Output the (X, Y) coordinate of the center of the cell containing the given text.  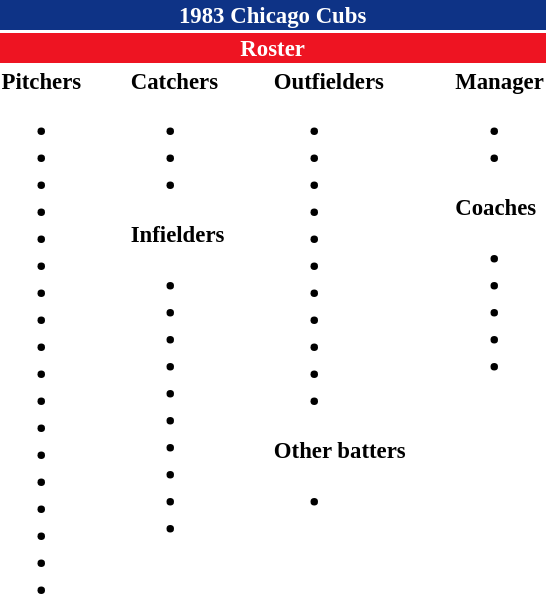
Roster (272, 48)
1983 Chicago Cubs (272, 15)
